Search for the cell housing the specified text and yield its [X, Y] center coordinate. 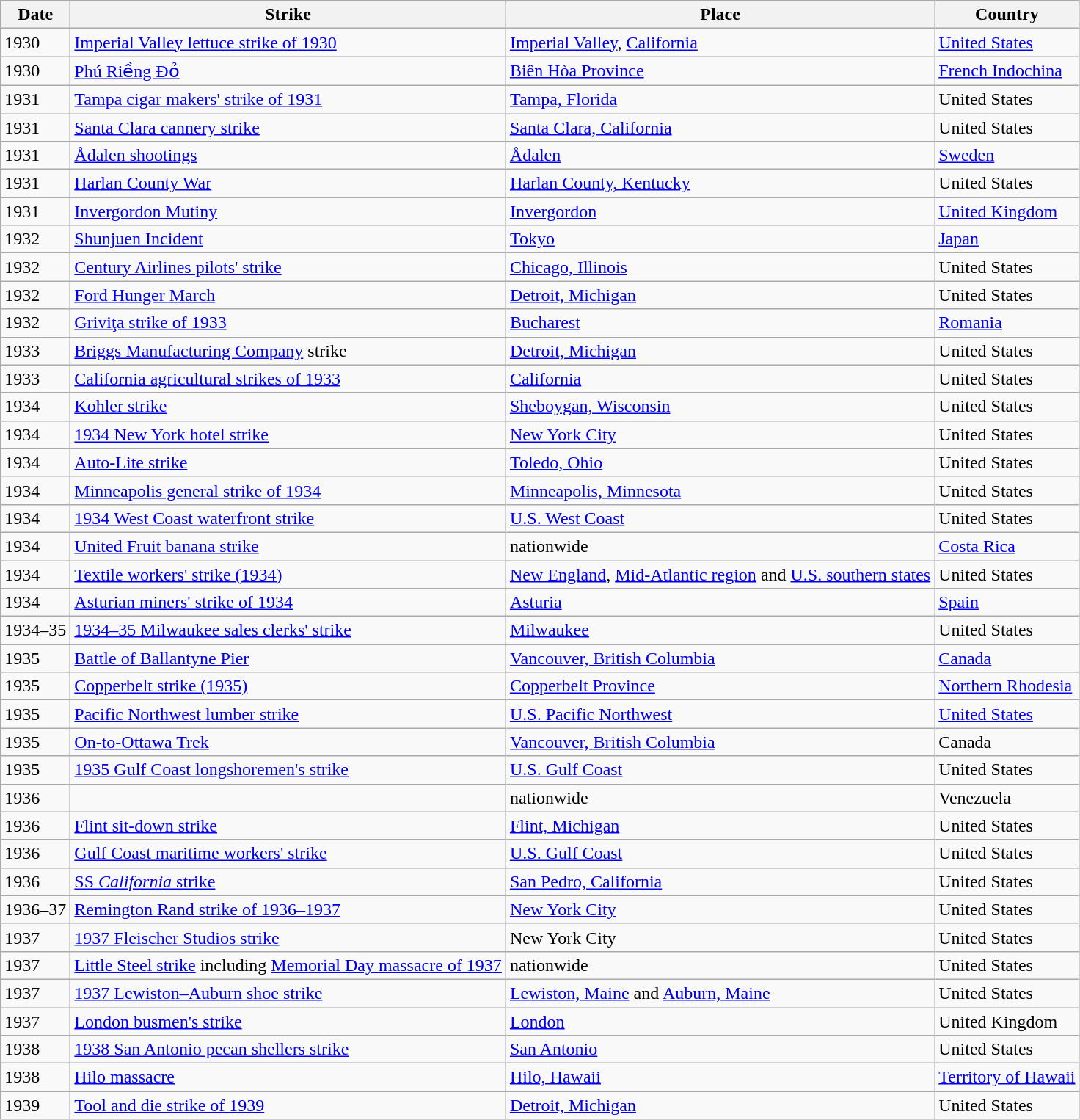
Santa Clara, California [720, 127]
Strike [288, 15]
SS California strike [288, 881]
Kohler strike [288, 407]
Remington Rand strike of 1936–1937 [288, 909]
Japan [1007, 239]
Toledo, Ohio [720, 462]
Imperial Valley lettuce strike of 1930 [288, 43]
London [720, 1021]
Place [720, 15]
California agricultural strikes of 1933 [288, 379]
1937 Lewiston–Auburn shoe strike [288, 993]
1939 [35, 1105]
On-to-Ottawa Trek [288, 742]
Flint, Michigan [720, 826]
1938 San Antonio pecan shellers strike [288, 1050]
Date [35, 15]
Hilo, Hawaii [720, 1077]
1934 New York hotel strike [288, 434]
United Fruit banana strike [288, 546]
French Indochina [1007, 71]
Shunjuen Incident [288, 239]
New England, Mid-Atlantic region and U.S. southern states [720, 575]
Copperbelt strike (1935) [288, 686]
Asturia [720, 603]
Tokyo [720, 239]
Ådalen shootings [288, 156]
Minneapolis general strike of 1934 [288, 490]
San Antonio [720, 1050]
Tool and die strike of 1939 [288, 1105]
Territory of Hawaii [1007, 1077]
Santa Clara cannery strike [288, 127]
Milwaukee [720, 630]
Biên Hòa Province [720, 71]
Harlan County War [288, 183]
Ford Hunger March [288, 295]
Imperial Valley, California [720, 43]
Auto-Lite strike [288, 462]
Venezuela [1007, 798]
Invergordon [720, 211]
Little Steel strike including Memorial Day massacre of 1937 [288, 965]
San Pedro, California [720, 881]
Country [1007, 15]
Ådalen [720, 156]
Hilo massacre [288, 1077]
1934–35 [35, 630]
Lewiston, Maine and Auburn, Maine [720, 993]
1934 West Coast waterfront strike [288, 518]
Sweden [1007, 156]
Minneapolis, Minnesota [720, 490]
London busmen's strike [288, 1021]
1936–37 [35, 909]
Bucharest [720, 323]
Harlan County, Kentucky [720, 183]
Tampa, Florida [720, 99]
Textile workers' strike (1934) [288, 575]
Phú Riềng Đỏ [288, 71]
Pacific Northwest lumber strike [288, 714]
Costa Rica [1007, 546]
Asturian miners' strike of 1934 [288, 603]
Romania [1007, 323]
Tampa cigar makers' strike of 1931 [288, 99]
Briggs Manufacturing Company strike [288, 351]
Northern Rhodesia [1007, 686]
Spain [1007, 603]
Battle of Ballantyne Pier [288, 658]
Sheboygan, Wisconsin [720, 407]
Century Airlines pilots' strike [288, 267]
California [720, 379]
1934–35 Milwaukee sales clerks' strike [288, 630]
Chicago, Illinois [720, 267]
U.S. West Coast [720, 518]
Copperbelt Province [720, 686]
1937 Fleischer Studios strike [288, 937]
1935 Gulf Coast longshoremen's strike [288, 770]
Gulf Coast maritime workers' strike [288, 854]
U.S. Pacific Northwest [720, 714]
Invergordon Mutiny [288, 211]
Griviţa strike of 1933 [288, 323]
Flint sit-down strike [288, 826]
